Search for the cell housing the specified text and yield its (x, y) center coordinate. 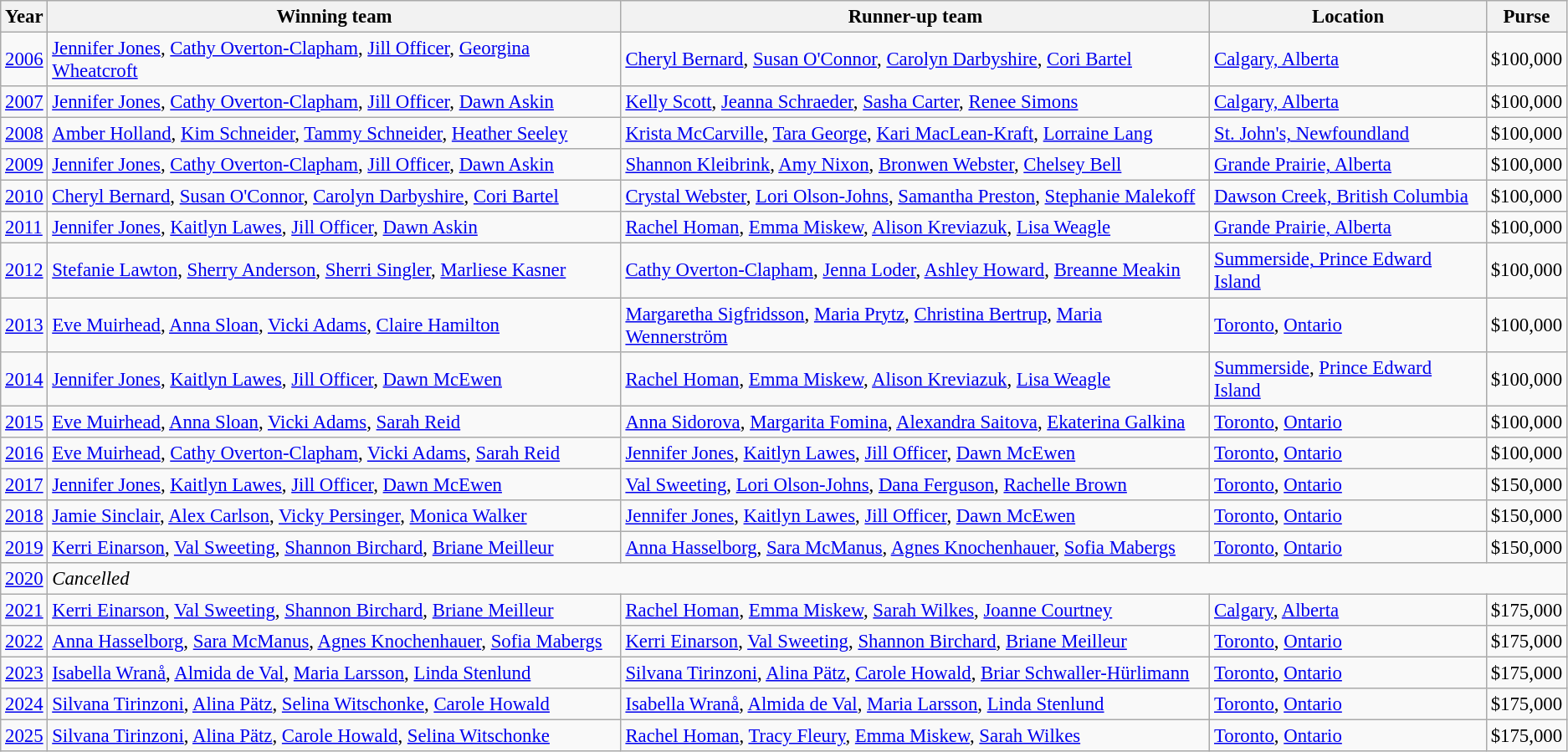
Jennifer Jones, Cathy Overton-Clapham, Jill Officer, Georgina Wheatcroft (335, 60)
Silvana Tirinzoni, Alina Pätz, Carole Howald, Selina Witschonke (335, 736)
2009 (24, 165)
Purse (1526, 17)
Crystal Webster, Lori Olson-Johns, Samantha Preston, Stephanie Malekoff (915, 197)
Shannon Kleibrink, Amy Nixon, Bronwen Webster, Chelsey Bell (915, 165)
Runner-up team (915, 17)
Silvana Tirinzoni, Alina Pätz, Carole Howald, Briar Schwaller-Hürlimann (915, 673)
2022 (24, 642)
2016 (24, 453)
2010 (24, 197)
Amber Holland, Kim Schneider, Tammy Schneider, Heather Seeley (335, 134)
Eve Muirhead, Anna Sloan, Vicki Adams, Sarah Reid (335, 422)
2007 (24, 102)
Val Sweeting, Lori Olson-Johns, Dana Ferguson, Rachelle Brown (915, 484)
Margaretha Sigfridsson, Maria Prytz, Christina Bertrup, Maria Wennerström (915, 325)
Silvana Tirinzoni, Alina Pätz, Selina Witschonke, Carole Howald (335, 704)
2024 (24, 704)
2020 (24, 579)
2011 (24, 228)
Winning team (335, 17)
Location (1349, 17)
2021 (24, 610)
St. John's, Newfoundland (1349, 134)
Rachel Homan, Tracy Fleury, Emma Miskew, Sarah Wilkes (915, 736)
2013 (24, 325)
2025 (24, 736)
2018 (24, 516)
Krista McCarville, Tara George, Kari MacLean-Kraft, Lorraine Lang (915, 134)
2015 (24, 422)
Kelly Scott, Jeanna Schraeder, Sasha Carter, Renee Simons (915, 102)
Rachel Homan, Emma Miskew, Sarah Wilkes, Joanne Courtney (915, 610)
Jamie Sinclair, Alex Carlson, Vicky Persinger, Monica Walker (335, 516)
Anna Sidorova, Margarita Fomina, Alexandra Saitova, Ekaterina Galkina (915, 422)
2023 (24, 673)
Jennifer Jones, Kaitlyn Lawes, Jill Officer, Dawn Askin (335, 228)
2012 (24, 271)
2006 (24, 60)
Cancelled (807, 579)
Stefanie Lawton, Sherry Anderson, Sherri Singler, Marliese Kasner (335, 271)
2019 (24, 547)
2014 (24, 378)
Dawson Creek, British Columbia (1349, 197)
2017 (24, 484)
Year (24, 17)
Eve Muirhead, Cathy Overton-Clapham, Vicki Adams, Sarah Reid (335, 453)
Eve Muirhead, Anna Sloan, Vicki Adams, Claire Hamilton (335, 325)
Cathy Overton-Clapham, Jenna Loder, Ashley Howard, Breanne Meakin (915, 271)
2008 (24, 134)
